Search for the cell housing the specified text and yield its (X, Y) center coordinate. 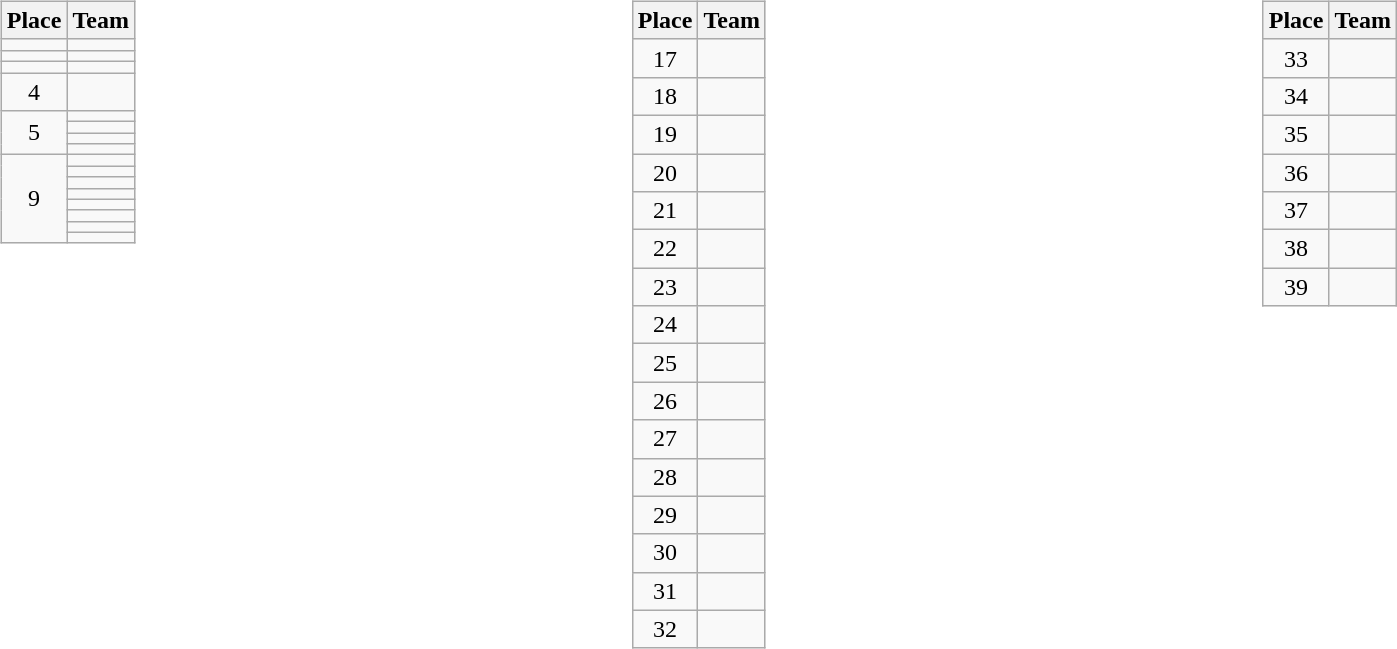
25 (665, 363)
21 (665, 211)
23 (665, 287)
28 (665, 477)
22 (665, 249)
36 (1296, 173)
19 (665, 134)
29 (665, 515)
33 (1296, 58)
38 (1296, 249)
35 (1296, 134)
27 (665, 439)
26 (665, 401)
5 (34, 133)
4 (34, 91)
37 (1296, 211)
17 (665, 58)
9 (34, 199)
20 (665, 173)
31 (665, 591)
32 (665, 629)
39 (1296, 287)
30 (665, 553)
34 (1296, 96)
24 (665, 325)
18 (665, 96)
